Locate the cell with the specified text and output its (x, y) center coordinate. 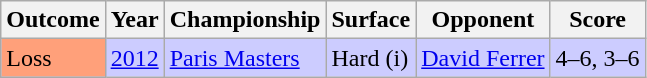
4–6, 3–6 (598, 58)
Loss (53, 58)
2012 (134, 58)
Championship (245, 20)
Opponent (483, 20)
Outcome (53, 20)
Paris Masters (245, 58)
Score (598, 20)
Surface (371, 20)
David Ferrer (483, 58)
Hard (i) (371, 58)
Year (134, 20)
